Provide the (X, Y) coordinate of the cell's center where the given text is located.  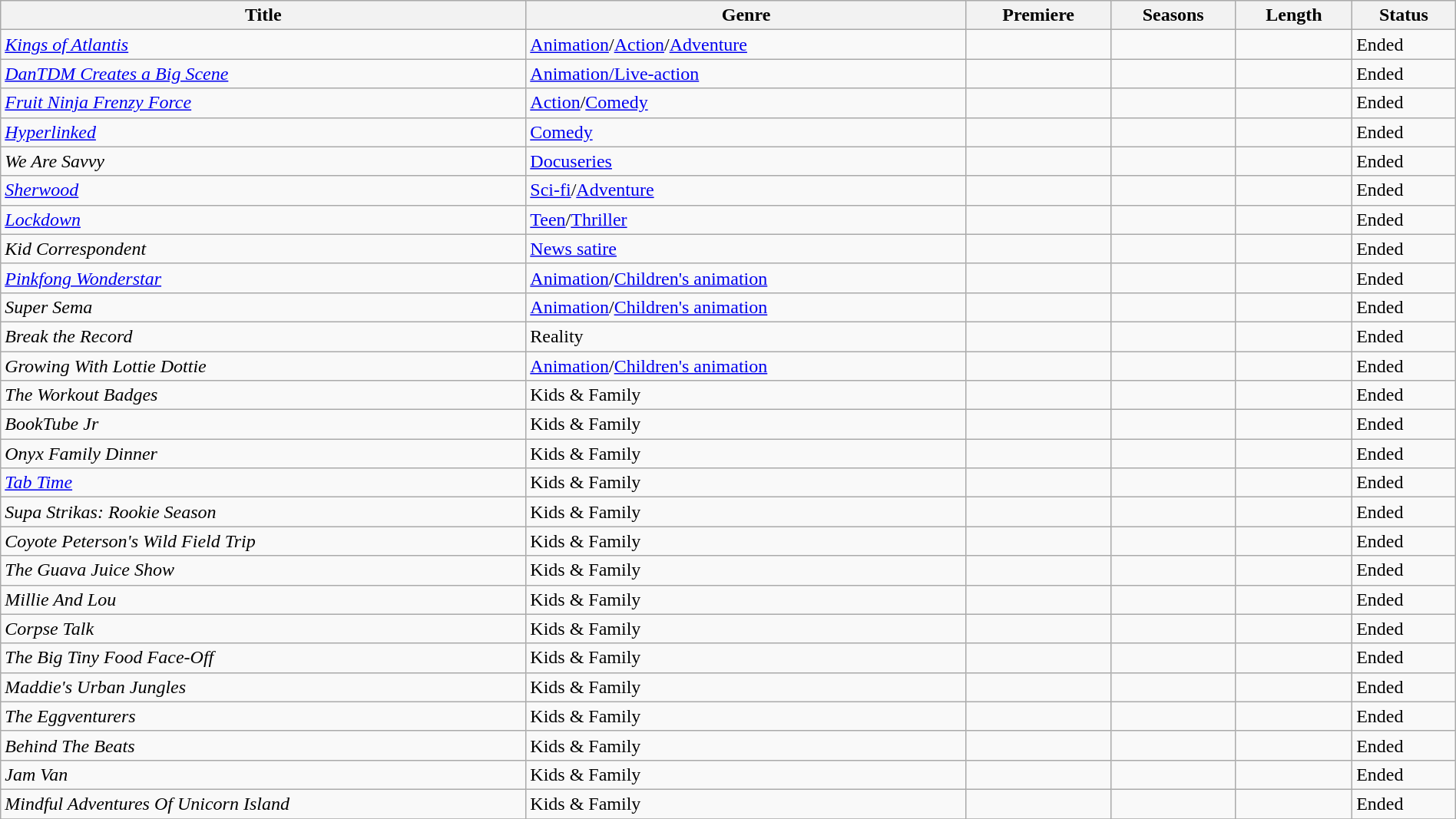
DanTDM Creates a Big Scene (263, 74)
Jam Van (263, 774)
Supa Strikas: Rookie Season (263, 512)
Seasons (1173, 15)
Fruit Ninja Frenzy Force (263, 103)
Maddie's Urban Jungles (263, 687)
Comedy (746, 132)
Title (263, 15)
Onyx Family Dinner (263, 454)
Mindful Adventures Of Unicorn Island (263, 804)
Sherwood (263, 190)
Reality (746, 336)
Tab Time (263, 483)
Lockdown (263, 220)
Pinkfong Wonderstar (263, 278)
News satire (746, 249)
Teen/Thriller (746, 220)
Hyperlinked (263, 132)
The Big Tiny Food Face-Off (263, 658)
Corpse Talk (263, 629)
BookTube Jr (263, 424)
The Workout Badges (263, 395)
Kid Correspondent (263, 249)
Docuseries (746, 161)
Kings of Atlantis (263, 45)
We Are Savvy (263, 161)
Animation/Live-action (746, 74)
Coyote Peterson's Wild Field Trip (263, 541)
Super Sema (263, 307)
Behind The Beats (263, 745)
The Eggventurers (263, 716)
Status (1404, 15)
Action/Comedy (746, 103)
Millie And Lou (263, 599)
Animation/Action/Adventure (746, 45)
Genre (746, 15)
Growing With Lottie Dottie (263, 366)
The Guava Juice Show (263, 570)
Length (1293, 15)
Premiere (1038, 15)
Break the Record (263, 336)
Sci-fi/Adventure (746, 190)
